Return the (x, y) coordinate for the center point of the cell that contains the specified text.  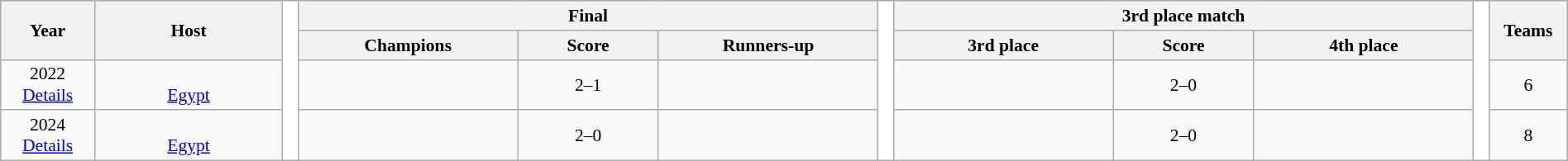
Host (189, 30)
8 (1528, 135)
Runners-up (767, 45)
2024Details (48, 135)
Teams (1528, 30)
2022Details (48, 84)
3rd place (1004, 45)
6 (1528, 84)
Year (48, 30)
4th place (1363, 45)
Champions (409, 45)
Final (589, 16)
3rd place match (1184, 16)
2–1 (588, 84)
